Find where the given text appears and provide that cell's center as [X, Y] coordinate. 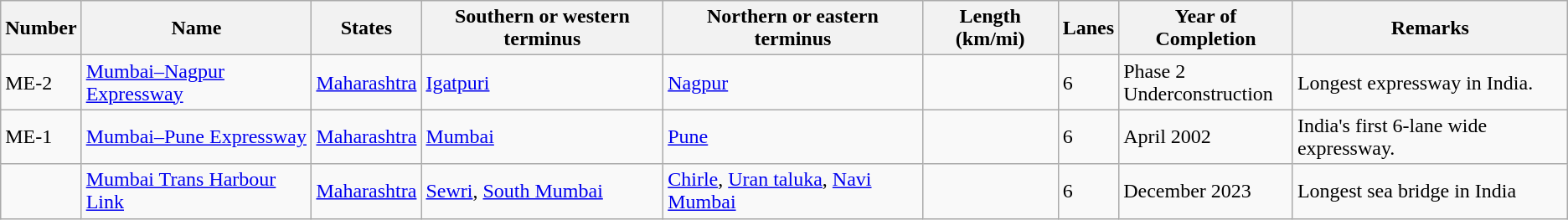
ME-2 [41, 82]
Name [196, 28]
Phase 2Underconstruction [1206, 82]
Mumbai [543, 137]
India's first 6-lane wide expressway. [1430, 137]
States [367, 28]
Mumbai–Nagpur Expressway [196, 82]
Mumbai Trans Harbour Link [196, 191]
Mumbai–Pune Expressway [196, 137]
Lanes [1088, 28]
Number [41, 28]
Length (km/mi) [990, 28]
Longest expressway in India. [1430, 82]
December 2023 [1206, 191]
Sewri, South Mumbai [543, 191]
ME-1 [41, 137]
April 2002 [1206, 137]
Pune [792, 137]
Chirle, Uran taluka, Navi Mumbai [792, 191]
Remarks [1430, 28]
Igatpuri [543, 82]
Nagpur [792, 82]
Year of Completion [1206, 28]
Northern or eastern terminus [792, 28]
Southern or western terminus [543, 28]
Longest sea bridge in India [1430, 191]
